Extract the [x, y] coordinate from the center of the cell holding the provided text.  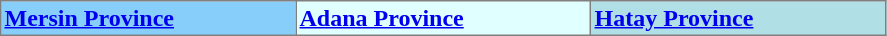
Mersin Province [148, 18]
Adana Province [444, 18]
Hatay Province [738, 18]
